Scan for the cell matching the given text and deliver its [x, y] coordinate at center. 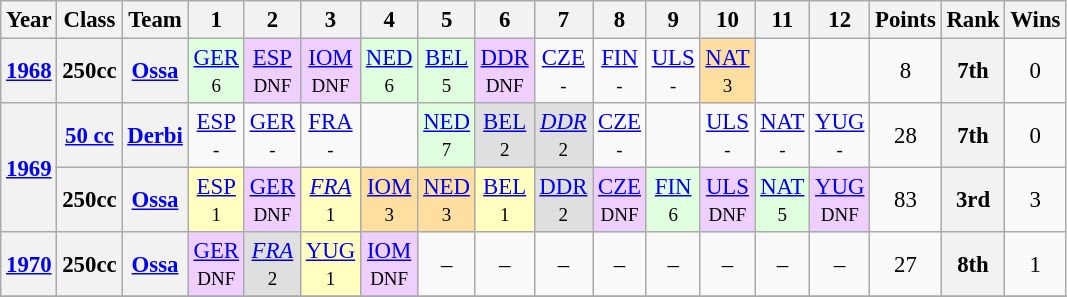
NAT5 [782, 200]
NED3 [446, 200]
FIN6 [673, 200]
IOM3 [388, 200]
Derbi [155, 136]
1969 [29, 168]
FIN- [620, 72]
83 [906, 200]
BEL5 [446, 72]
3rd [973, 200]
8th [973, 264]
50 cc [90, 136]
Rank [973, 20]
1970 [29, 264]
Wins [1036, 20]
10 [728, 20]
ULSDNF [728, 200]
1968 [29, 72]
Points [906, 20]
CZEDNF [620, 200]
FRA- [330, 136]
6 [504, 20]
2 [272, 20]
FRA1 [330, 200]
NAT- [782, 136]
GER6 [216, 72]
Year [29, 20]
5 [446, 20]
ESP- [216, 136]
4 [388, 20]
BEL2 [504, 136]
GER- [272, 136]
12 [840, 20]
BEL1 [504, 200]
28 [906, 136]
Class [90, 20]
9 [673, 20]
YUGDNF [840, 200]
FRA2 [272, 264]
27 [906, 264]
DDRDNF [504, 72]
Team [155, 20]
NED7 [446, 136]
YUG- [840, 136]
ESPDNF [272, 72]
11 [782, 20]
YUG1 [330, 264]
7 [564, 20]
NED6 [388, 72]
NAT3 [728, 72]
ESP1 [216, 200]
